For the text-containing cell, return its midpoint in (x, y) coordinate format. 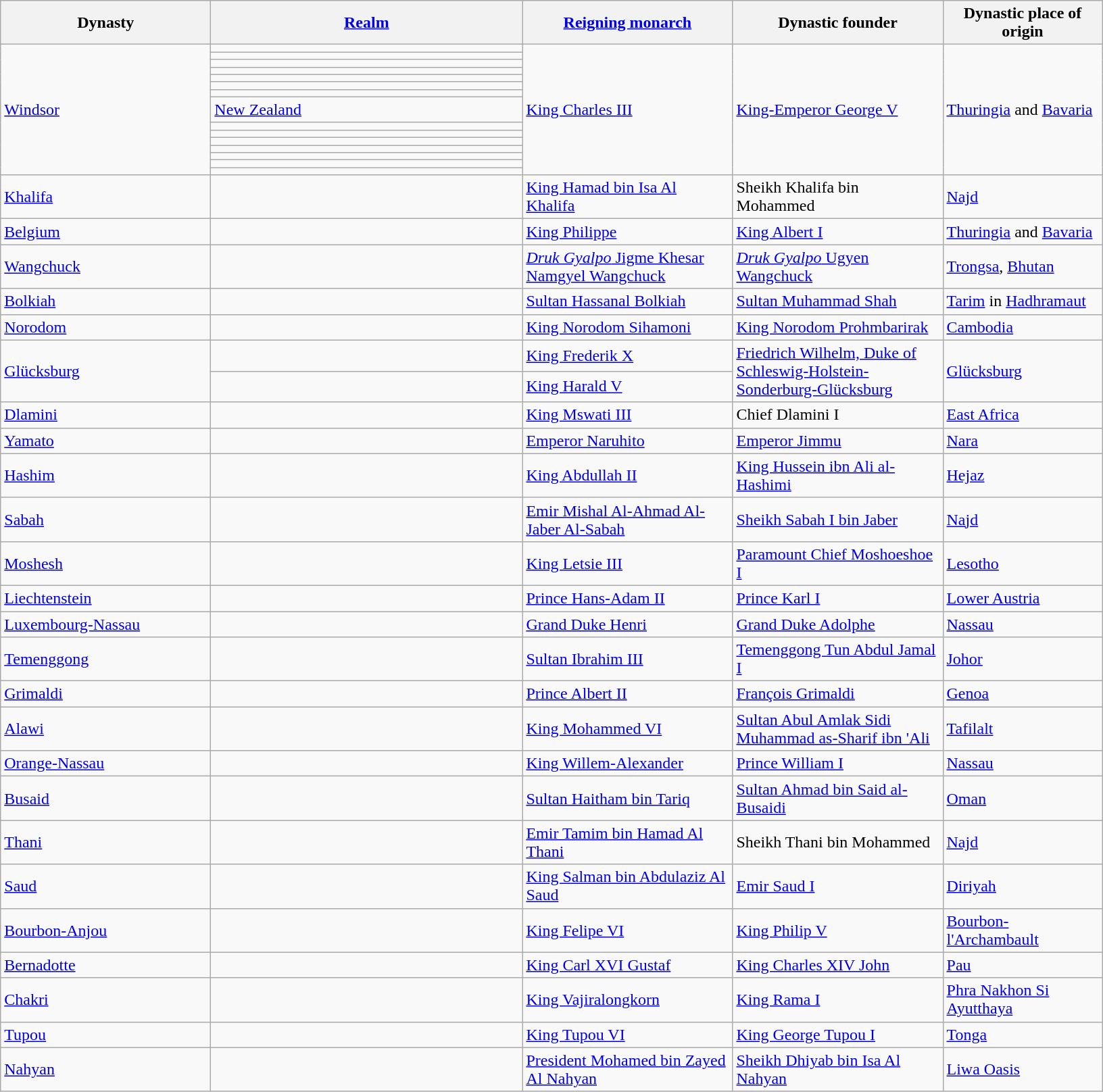
Thani (105, 842)
King Hamad bin Isa Al Khalifa (627, 197)
Druk Gyalpo Ugyen Wangchuck (838, 266)
Emir Mishal Al-Ahmad Al-Jaber Al-Sabah (627, 519)
Druk Gyalpo Jigme Khesar Namgyel Wangchuck (627, 266)
Dynasty (105, 23)
Windsor (105, 109)
Sabah (105, 519)
Realm (366, 23)
Tonga (1023, 1035)
King Charles XIV John (838, 965)
Pau (1023, 965)
Bourbon-l'Archambault (1023, 930)
Bourbon-Anjou (105, 930)
Johor (1023, 660)
King Albert I (838, 232)
Lesotho (1023, 564)
Phra Nakhon Si Ayutthaya (1023, 1000)
Busaid (105, 799)
Bernadotte (105, 965)
Prince William I (838, 764)
King Norodom Sihamoni (627, 327)
King Mohammed VI (627, 728)
Trongsa, Bhutan (1023, 266)
Sheikh Khalifa bin Mohammed (838, 197)
Liechtenstein (105, 598)
Emperor Jimmu (838, 441)
Sheikh Thani bin Mohammed (838, 842)
King Norodom Prohmbarirak (838, 327)
Yamato (105, 441)
Wangchuck (105, 266)
Sultan Ahmad bin Said al-Busaidi (838, 799)
King Frederik X (627, 355)
Nara (1023, 441)
Dynastic founder (838, 23)
Emperor Naruhito (627, 441)
King Carl XVI Gustaf (627, 965)
Chief Dlamini I (838, 415)
King Mswati III (627, 415)
Prince Hans-Adam II (627, 598)
Grimaldi (105, 694)
Temenggong Tun Abdul Jamal I (838, 660)
Diriyah (1023, 887)
Sultan Ibrahim III (627, 660)
King George Tupou I (838, 1035)
Hashim (105, 476)
François Grimaldi (838, 694)
Sultan Haitham bin Tariq (627, 799)
King Abdullah II (627, 476)
Friedrich Wilhelm, Duke of Schleswig-Holstein-Sonderburg-Glücksburg (838, 371)
Emir Saud I (838, 887)
Sheikh Dhiyab bin Isa Al Nahyan (838, 1069)
Cambodia (1023, 327)
Dlamini (105, 415)
Chakri (105, 1000)
Khalifa (105, 197)
Tupou (105, 1035)
Oman (1023, 799)
King Letsie III (627, 564)
King Felipe VI (627, 930)
King-Emperor George V (838, 109)
Prince Karl I (838, 598)
Nahyan (105, 1069)
New Zealand (366, 109)
Paramount Chief Moshoeshoe I (838, 564)
Dynastic place of origin (1023, 23)
King Rama I (838, 1000)
King Tupou VI (627, 1035)
King Vajiralongkorn (627, 1000)
Temenggong (105, 660)
President Mohamed bin Zayed Al Nahyan (627, 1069)
Hejaz (1023, 476)
Sultan Abul Amlak Sidi Muhammad as-Sharif ibn 'Ali (838, 728)
Prince Albert II (627, 694)
Lower Austria (1023, 598)
Luxembourg-Nassau (105, 624)
King Philippe (627, 232)
Saud (105, 887)
Moshesh (105, 564)
King Salman bin Abdulaziz Al Saud (627, 887)
Sultan Hassanal Bolkiah (627, 301)
Sultan Muhammad Shah (838, 301)
King Hussein ibn Ali al-Hashimi (838, 476)
East Africa (1023, 415)
Genoa (1023, 694)
Tarim in Hadhramaut (1023, 301)
Grand Duke Adolphe (838, 624)
Tafilalt (1023, 728)
King Philip V (838, 930)
Alawi (105, 728)
Orange-Nassau (105, 764)
Grand Duke Henri (627, 624)
Belgium (105, 232)
Norodom (105, 327)
Bolkiah (105, 301)
Reigning monarch (627, 23)
King Willem-Alexander (627, 764)
Liwa Oasis (1023, 1069)
King Charles III (627, 109)
Emir Tamim bin Hamad Al Thani (627, 842)
Sheikh Sabah I bin Jaber (838, 519)
King Harald V (627, 387)
